Determine the [x, y] coordinate at the center of the cell enclosing the given text.  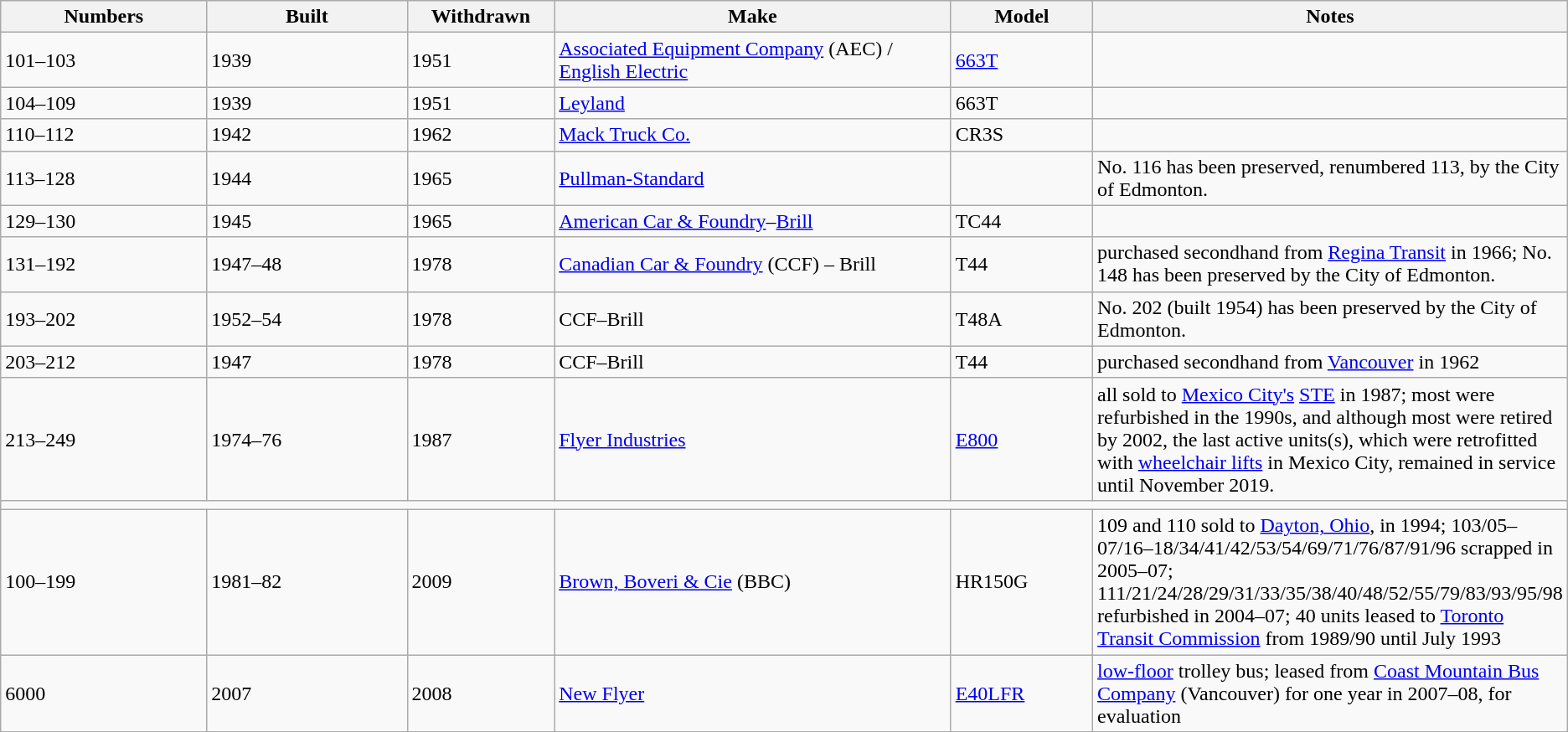
low-floor trolley bus; leased from Coast Mountain Bus Company (Vancouver) for one year in 2007–08, for evaluation [1330, 693]
110–112 [104, 135]
2009 [481, 581]
No. 116 has been preserved, renumbered 113, by the City of Edmonton. [1330, 178]
E40LFR [1022, 693]
E800 [1022, 439]
HR150G [1022, 581]
101–103 [104, 60]
6000 [104, 693]
1947–48 [307, 265]
Withdrawn [481, 17]
1952–54 [307, 318]
CR3S [1022, 135]
203–212 [104, 362]
No. 202 (built 1954) has been preserved by the City of Edmonton. [1330, 318]
New Flyer [752, 693]
Numbers [104, 17]
104–109 [104, 103]
Notes [1330, 17]
Brown, Boveri & Cie (BBC) [752, 581]
1962 [481, 135]
113–128 [104, 178]
Built [307, 17]
Pullman-Standard [752, 178]
Model [1022, 17]
American Car & Foundry–Brill [752, 221]
purchased secondhand from Regina Transit in 1966; No. 148 has been preserved by the City of Edmonton. [1330, 265]
purchased secondhand from Vancouver in 1962 [1330, 362]
1987 [481, 439]
1942 [307, 135]
2008 [481, 693]
TC44 [1022, 221]
1981–82 [307, 581]
Flyer Industries [752, 439]
100–199 [104, 581]
1945 [307, 221]
193–202 [104, 318]
129–130 [104, 221]
Leyland [752, 103]
2007 [307, 693]
213–249 [104, 439]
Mack Truck Co. [752, 135]
131–192 [104, 265]
Make [752, 17]
T48A [1022, 318]
1947 [307, 362]
Associated Equipment Company (AEC) / English Electric [752, 60]
Canadian Car & Foundry (CCF) – Brill [752, 265]
1944 [307, 178]
1974–76 [307, 439]
